From the cell containing the given text, extract its center point as [X, Y] coordinate. 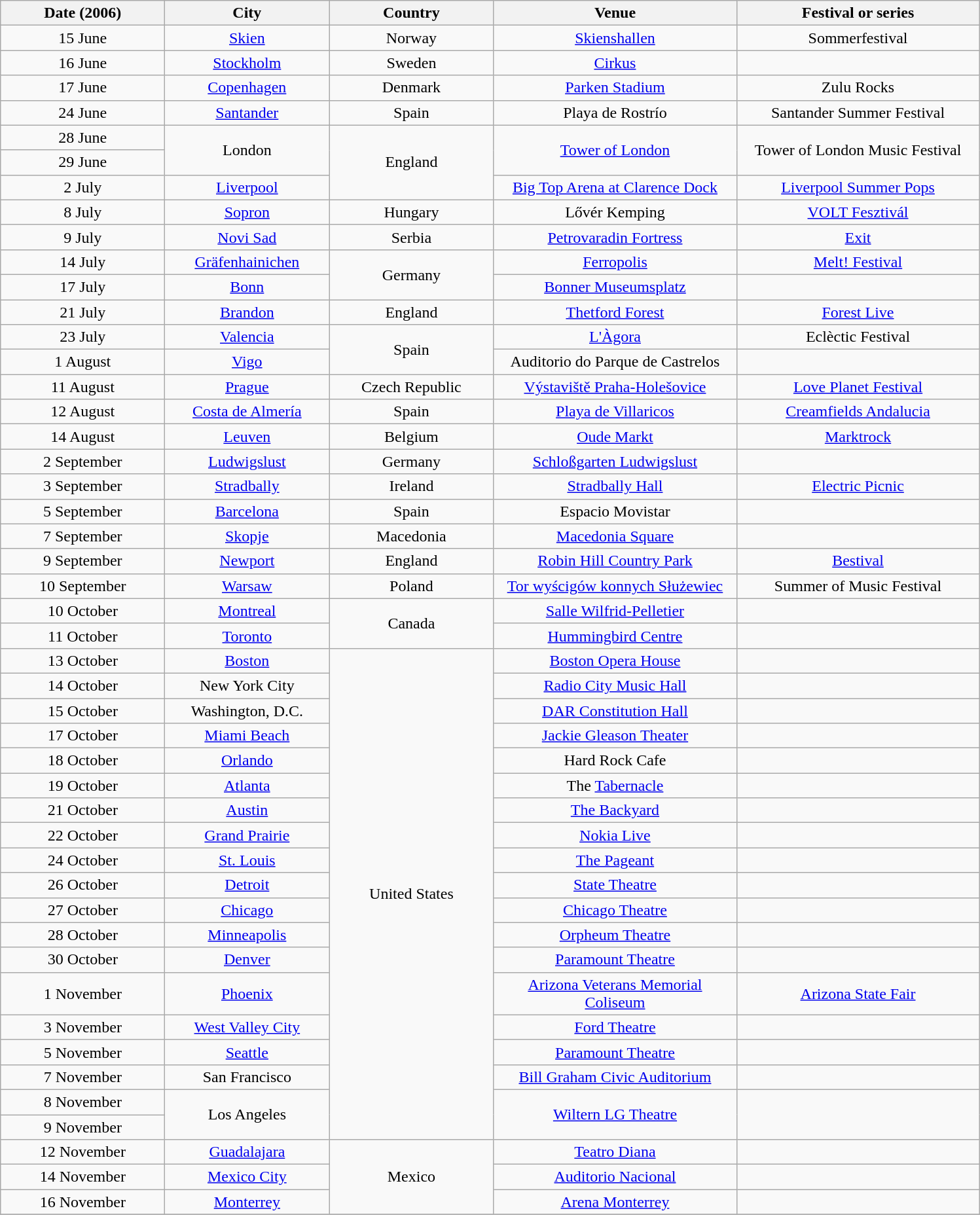
29 June [82, 162]
Orpheum Theatre [615, 935]
Brandon [247, 312]
Tower of London [615, 150]
Warsaw [247, 586]
Arena Monterrey [615, 1202]
Date (2006) [82, 13]
Jackie Gleason Theater [615, 736]
Country [411, 13]
22 October [82, 835]
Stockholm [247, 63]
Prague [247, 387]
Playa de Villaricos [615, 412]
Petrovaradin Fortress [615, 237]
Exit [858, 237]
Sopron [247, 212]
11 August [82, 387]
L'Àgora [615, 337]
Chicago [247, 910]
Festival or series [858, 13]
Santander Summer Festival [858, 113]
23 July [82, 337]
Hummingbird Centre [615, 636]
Belgium [411, 437]
Denmark [411, 88]
10 October [82, 611]
Macedonia [411, 536]
Liverpool Summer Pops [858, 187]
5 September [82, 511]
30 October [82, 960]
Zulu Rocks [858, 88]
12 August [82, 412]
Santander [247, 113]
Eclèctic Festival [858, 337]
Electric Picnic [858, 486]
Mexico [411, 1177]
Playa de Rostrío [615, 113]
19 October [82, 786]
12 November [82, 1152]
Robin Hill Country Park [615, 561]
17 October [82, 736]
Gräfenhainichen [247, 262]
Arizona State Fair [858, 994]
Costa de Almería [247, 412]
Radio City Music Hall [615, 685]
Boston [247, 661]
Teatro Diana [615, 1152]
Grand Prairie [247, 835]
Bonn [247, 287]
San Francisco [247, 1077]
VOLT Fesztivál [858, 212]
Chicago Theatre [615, 910]
DAR Constitution Hall [615, 710]
15 October [82, 710]
14 November [82, 1177]
Tower of London Music Festival [858, 150]
16 November [82, 1202]
Skopje [247, 536]
15 June [82, 38]
Boston Opera House [615, 661]
Schloßgarten Ludwigslust [615, 462]
14 August [82, 437]
11 October [82, 636]
Venue [615, 13]
Hard Rock Cafe [615, 761]
Summer of Music Festival [858, 586]
Love Planet Festival [858, 387]
5 November [82, 1052]
3 September [82, 486]
24 June [82, 113]
14 October [82, 685]
Toronto [247, 636]
2 September [82, 462]
Miami Beach [247, 736]
Výstaviště Praha-Holešovice [615, 387]
9 July [82, 237]
The Tabernacle [615, 786]
Nokia Live [615, 835]
27 October [82, 910]
Czech Republic [411, 387]
13 October [82, 661]
Orlando [247, 761]
Monterrey [247, 1202]
United States [411, 894]
Ireland [411, 486]
24 October [82, 860]
Serbia [411, 237]
2 July [82, 187]
Stradbally [247, 486]
Norway [411, 38]
Minneapolis [247, 935]
Tor wyścigów konnych Służewiec [615, 586]
Creamfields Andalucia [858, 412]
Mexico City [247, 1177]
New York City [247, 685]
Phoenix [247, 994]
Barcelona [247, 511]
Espacio Movistar [615, 511]
26 October [82, 885]
Liverpool [247, 187]
Thetford Forest [615, 312]
Hungary [411, 212]
Leuven [247, 437]
1 August [82, 362]
8 July [82, 212]
Los Angeles [247, 1114]
Marktrock [858, 437]
3 November [82, 1027]
City [247, 13]
Ludwigslust [247, 462]
Bestival [858, 561]
Guadalajara [247, 1152]
Detroit [247, 885]
21 July [82, 312]
9 September [82, 561]
Poland [411, 586]
17 July [82, 287]
State Theatre [615, 885]
Oude Markt [615, 437]
7 November [82, 1077]
Ford Theatre [615, 1027]
Stradbally Hall [615, 486]
Ferropolis [615, 262]
The Backyard [615, 810]
Cirkus [615, 63]
Denver [247, 960]
9 November [82, 1127]
Vigo [247, 362]
Atlanta [247, 786]
28 October [82, 935]
Washington, D.C. [247, 710]
Lővér Kemping [615, 212]
Forest Live [858, 312]
21 October [82, 810]
7 September [82, 536]
Copenhagen [247, 88]
Skien [247, 38]
St. Louis [247, 860]
Skienshallen [615, 38]
Sommerfestival [858, 38]
Novi Sad [247, 237]
17 June [82, 88]
Austin [247, 810]
Big Top Arena at Clarence Dock [615, 187]
18 October [82, 761]
Macedonia Square [615, 536]
The Pageant [615, 860]
10 September [82, 586]
Montreal [247, 611]
Seattle [247, 1052]
Bill Graham Civic Auditorium [615, 1077]
Arizona Veterans Memorial Coliseum [615, 994]
Auditorio Nacional [615, 1177]
8 November [82, 1102]
16 June [82, 63]
Auditorio do Parque de Castrelos [615, 362]
Canada [411, 623]
Salle Wilfrid-Pelletier [615, 611]
Wiltern LG Theatre [615, 1114]
Sweden [411, 63]
1 November [82, 994]
Melt! Festival [858, 262]
London [247, 150]
West Valley City [247, 1027]
14 July [82, 262]
Valencia [247, 337]
Bonner Museumsplatz [615, 287]
Parken Stadium [615, 88]
Newport [247, 561]
28 June [82, 137]
